Determine the [x, y] coordinate at the center of the cell enclosing the given text.  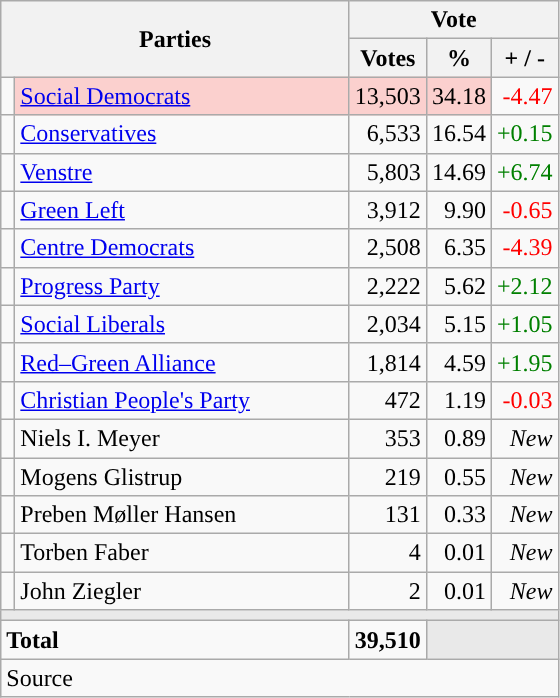
4 [388, 553]
Green Left [182, 210]
Progress Party [182, 286]
13,503 [388, 96]
0.89 [458, 438]
Conservatives [182, 134]
5.15 [458, 324]
472 [388, 400]
Social Democrats [182, 96]
Mogens Glistrup [182, 477]
+2.12 [524, 286]
34.18 [458, 96]
0.33 [458, 515]
Source [280, 678]
+6.74 [524, 172]
39,510 [388, 640]
9.90 [458, 210]
2,034 [388, 324]
Centre Democrats [182, 248]
Niels I. Meyer [182, 438]
6.35 [458, 248]
219 [388, 477]
+1.05 [524, 324]
1.19 [458, 400]
Votes [388, 58]
353 [388, 438]
6,533 [388, 134]
0.55 [458, 477]
+ / - [524, 58]
-0.65 [524, 210]
131 [388, 515]
Christian People's Party [182, 400]
5,803 [388, 172]
-4.47 [524, 96]
Red–Green Alliance [182, 362]
+0.15 [524, 134]
Vote [454, 20]
14.69 [458, 172]
2 [388, 591]
1,814 [388, 362]
-4.39 [524, 248]
-0.03 [524, 400]
Torben Faber [182, 553]
+1.95 [524, 362]
4.59 [458, 362]
Total [176, 640]
16.54 [458, 134]
Parties [176, 39]
Social Liberals [182, 324]
Venstre [182, 172]
2,222 [388, 286]
2,508 [388, 248]
5.62 [458, 286]
% [458, 58]
Preben Møller Hansen [182, 515]
John Ziegler [182, 591]
3,912 [388, 210]
